Pinpoint the cell where the given text exists, returning its [x, y] midpoint coordinate. 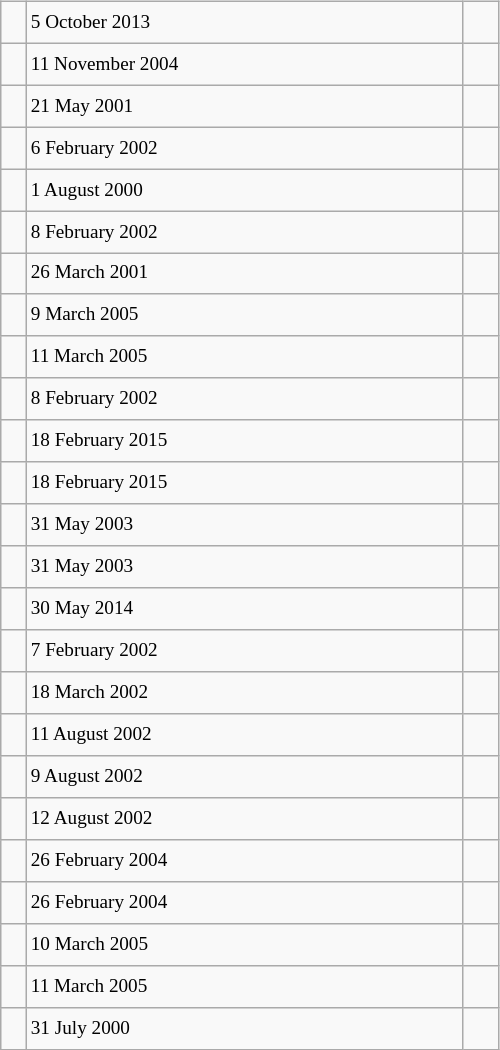
12 August 2002 [244, 819]
21 May 2001 [244, 106]
26 March 2001 [244, 274]
18 March 2002 [244, 693]
30 May 2014 [244, 609]
11 August 2002 [244, 735]
6 February 2002 [244, 148]
1 August 2000 [244, 190]
7 February 2002 [244, 651]
9 March 2005 [244, 315]
10 March 2005 [244, 944]
5 October 2013 [244, 22]
31 July 2000 [244, 1028]
9 August 2002 [244, 777]
11 November 2004 [244, 64]
